Return the (X, Y) coordinate for the center point of the cell that contains the specified text.  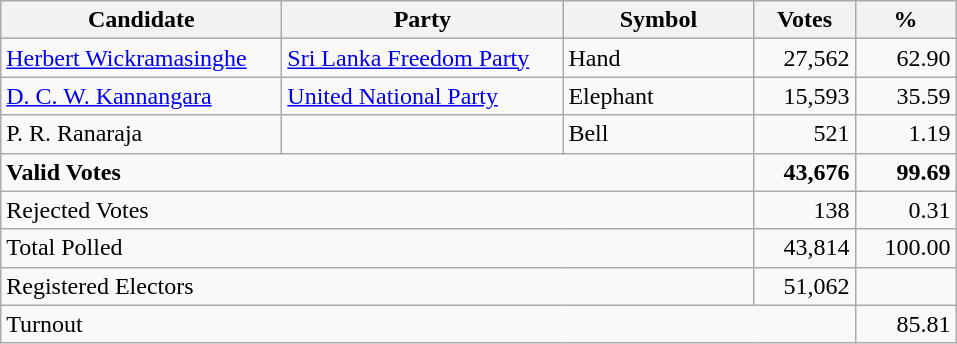
99.69 (906, 172)
Valid Votes (378, 172)
Symbol (658, 20)
35.59 (906, 96)
15,593 (804, 96)
P. R. Ranaraja (142, 134)
Votes (804, 20)
138 (804, 210)
521 (804, 134)
85.81 (906, 324)
Hand (658, 58)
51,062 (804, 286)
United National Party (422, 96)
43,676 (804, 172)
Sri Lanka Freedom Party (422, 58)
Rejected Votes (378, 210)
Candidate (142, 20)
Party (422, 20)
D. C. W. Kannangara (142, 96)
Herbert Wickramasinghe (142, 58)
100.00 (906, 248)
Elephant (658, 96)
0.31 (906, 210)
43,814 (804, 248)
% (906, 20)
Total Polled (378, 248)
Bell (658, 134)
Turnout (428, 324)
1.19 (906, 134)
62.90 (906, 58)
Registered Electors (378, 286)
27,562 (804, 58)
